Output the [X, Y] coordinate of the center of the cell containing the given text.  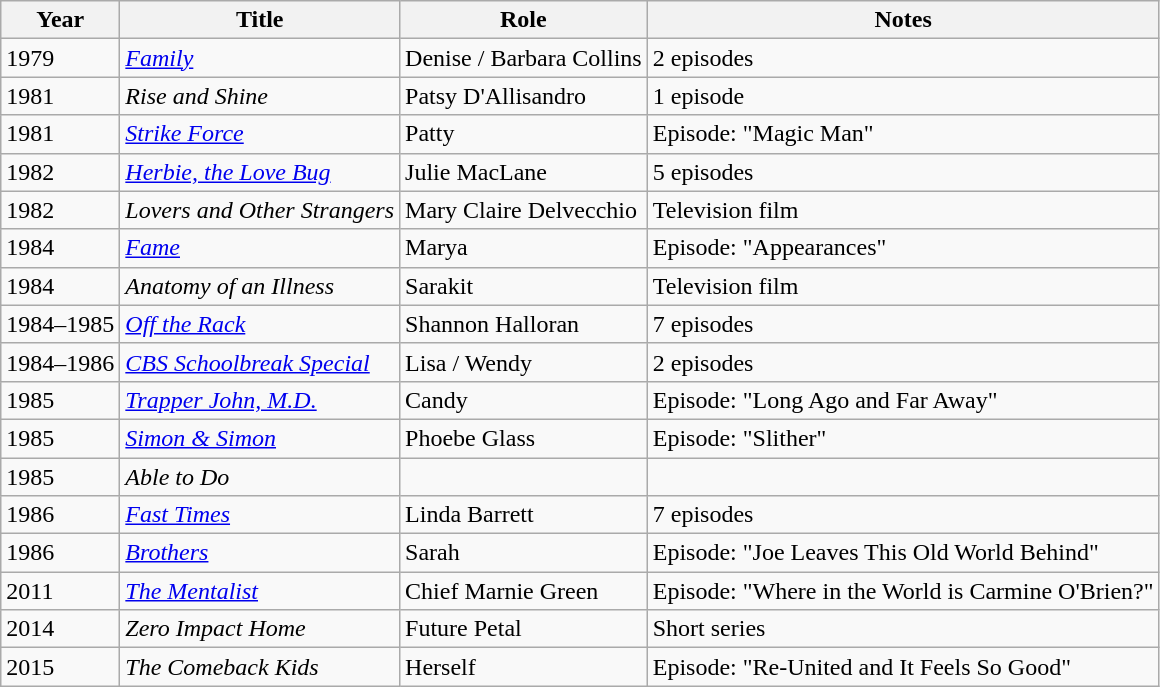
Episode: "Slither" [903, 438]
Shannon Halloran [524, 324]
1 episode [903, 96]
Notes [903, 20]
Chief Marnie Green [524, 591]
Lisa / Wendy [524, 362]
2011 [60, 591]
Anatomy of an Illness [260, 286]
Trapper John, M.D. [260, 400]
CBS Schoolbreak Special [260, 362]
Off the Rack [260, 324]
Short series [903, 629]
Linda Barrett [524, 515]
Future Petal [524, 629]
Episode: "Where in the World is Carmine O'Brien?" [903, 591]
Herbie, the Love Bug [260, 172]
Lovers and Other Strangers [260, 210]
2014 [60, 629]
Title [260, 20]
Episode: "Appearances" [903, 248]
1984–1986 [60, 362]
Episode: "Re-United and It Feels So Good" [903, 667]
Mary Claire Delvecchio [524, 210]
The Mentalist [260, 591]
Strike Force [260, 134]
Family [260, 58]
Patsy D'Allisandro [524, 96]
Zero Impact Home [260, 629]
Episode: "Joe Leaves This Old World Behind" [903, 553]
Candy [524, 400]
Julie MacLane [524, 172]
Marya [524, 248]
Herself [524, 667]
Sarah [524, 553]
Fame [260, 248]
Episode: "Long Ago and Far Away" [903, 400]
5 episodes [903, 172]
1979 [60, 58]
Rise and Shine [260, 96]
Episode: "Magic Man" [903, 134]
Denise / Barbara Collins [524, 58]
2015 [60, 667]
Sarakit [524, 286]
Brothers [260, 553]
Simon & Simon [260, 438]
1984–1985 [60, 324]
Role [524, 20]
Able to Do [260, 477]
Patty [524, 134]
Fast Times [260, 515]
Year [60, 20]
Phoebe Glass [524, 438]
The Comeback Kids [260, 667]
